For the text-containing cell, return its midpoint in [x, y] coordinate format. 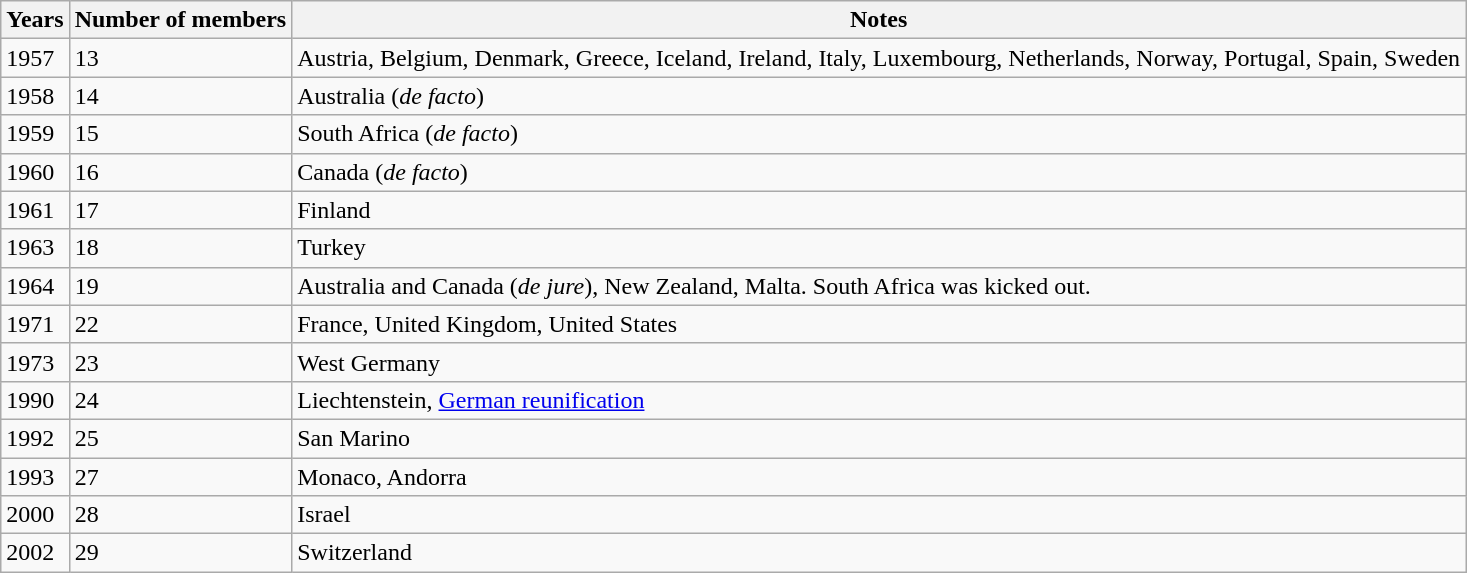
1973 [35, 362]
Monaco, Andorra [879, 477]
1957 [35, 58]
Number of members [180, 20]
2002 [35, 553]
1960 [35, 172]
Israel [879, 515]
1964 [35, 286]
17 [180, 210]
San Marino [879, 438]
Australia and Canada (de jure), New Zealand, Malta. South Africa was kicked out. [879, 286]
24 [180, 400]
16 [180, 172]
18 [180, 248]
France, United Kingdom, United States [879, 324]
South Africa (de facto) [879, 134]
1961 [35, 210]
Switzerland [879, 553]
1958 [35, 96]
1993 [35, 477]
Notes [879, 20]
Finland [879, 210]
Austria, Belgium, Denmark, Greece, Iceland, Ireland, Italy, Luxembourg, Netherlands, Norway, Portugal, Spain, Sweden [879, 58]
1959 [35, 134]
1992 [35, 438]
1963 [35, 248]
13 [180, 58]
Liechtenstein, German reunification [879, 400]
27 [180, 477]
22 [180, 324]
Australia (de facto) [879, 96]
1971 [35, 324]
West Germany [879, 362]
23 [180, 362]
Turkey [879, 248]
19 [180, 286]
Canada (de facto) [879, 172]
2000 [35, 515]
14 [180, 96]
29 [180, 553]
28 [180, 515]
1990 [35, 400]
Years [35, 20]
15 [180, 134]
25 [180, 438]
